Search for the cell housing the specified text and yield its [X, Y] center coordinate. 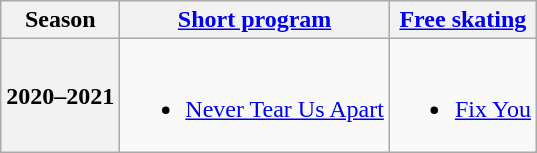
Short program [255, 20]
Never Tear Us Apart [255, 96]
Season [60, 20]
Fix You [462, 96]
2020–2021 [60, 96]
Free skating [462, 20]
